Return the (X, Y) coordinate for the center point of the cell that contains the specified text.  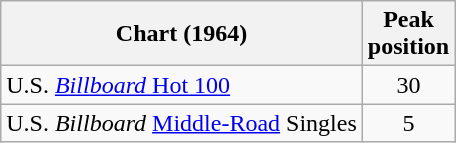
U.S. Billboard Hot 100 (182, 85)
U.S. Billboard Middle-Road Singles (182, 123)
Chart (1964) (182, 34)
Peakposition (408, 34)
30 (408, 85)
5 (408, 123)
